Capture the cell that displays the provided text and extract its [X, Y] central coordinate. 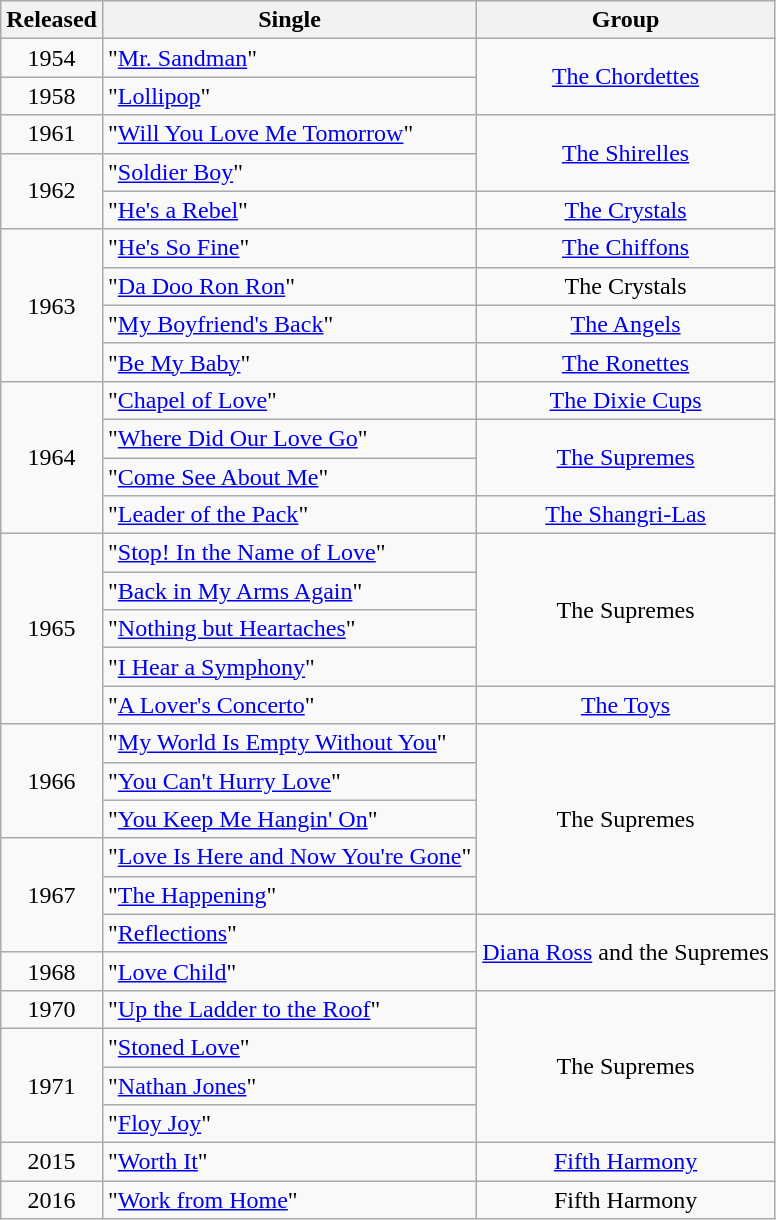
1961 [52, 134]
"Back in My Arms Again" [289, 591]
"Will You Love Me Tomorrow" [289, 134]
"The Happening" [289, 895]
"Stop! In the Name of Love" [289, 553]
Diana Ross and the Supremes [626, 952]
"My Boyfriend's Back" [289, 324]
"Come See About Me" [289, 477]
Released [52, 20]
2016 [52, 1200]
"My World Is Empty Without You" [289, 743]
The Chiffons [626, 248]
2015 [52, 1162]
"Nothing but Heartaches" [289, 629]
1963 [52, 305]
"He's a Rebel" [289, 210]
1954 [52, 58]
The Chordettes [626, 77]
"I Hear a Symphony" [289, 667]
"Love Is Here and Now You're Gone" [289, 857]
"Floy Joy" [289, 1124]
The Shirelles [626, 153]
"Reflections" [289, 933]
1958 [52, 96]
1964 [52, 457]
The Toys [626, 705]
"You Can't Hurry Love" [289, 781]
"Stoned Love" [289, 1047]
"Leader of the Pack" [289, 515]
"Lollipop" [289, 96]
"A Lover's Concerto" [289, 705]
The Ronettes [626, 362]
1970 [52, 1009]
"Chapel of Love" [289, 400]
1962 [52, 191]
"Da Doo Ron Ron" [289, 286]
"Love Child" [289, 971]
"He's So Fine" [289, 248]
1968 [52, 971]
The Angels [626, 324]
Group [626, 20]
"You Keep Me Hangin' On" [289, 819]
"Be My Baby" [289, 362]
"Nathan Jones" [289, 1085]
1966 [52, 781]
The Dixie Cups [626, 400]
"Work from Home" [289, 1200]
The Shangri-Las [626, 515]
"Mr. Sandman" [289, 58]
1971 [52, 1085]
"Up the Ladder to the Roof" [289, 1009]
1965 [52, 629]
"Soldier Boy" [289, 172]
1967 [52, 895]
"Worth It" [289, 1162]
"Where Did Our Love Go" [289, 438]
Single [289, 20]
